Identify which cell holds the provided text, then report its (X, Y) central coordinate. 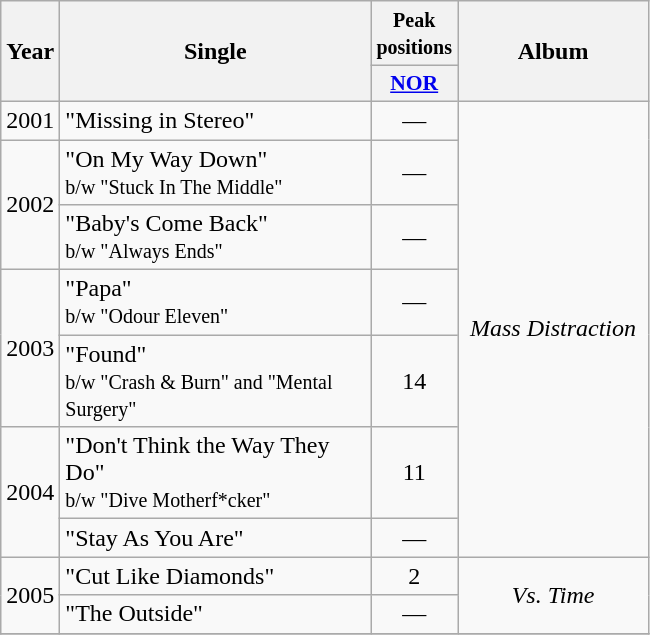
"Cut Like Diamonds" (216, 576)
"Found"b/w "Crash & Burn" and "Mental Surgery" (216, 381)
11 (414, 473)
2004 (30, 492)
Year (30, 52)
2003 (30, 348)
"Don't Think the Way They Do"b/w "Dive Motherf*cker" (216, 473)
"The Outside" (216, 614)
"Papa"b/w "Odour Eleven" (216, 302)
2001 (30, 120)
NOR (414, 84)
Single (216, 52)
14 (414, 381)
"Missing in Stereo" (216, 120)
"Baby's Come Back"b/w "Always Ends" (216, 238)
"On My Way Down"b/w "Stuck In The Middle" (216, 172)
Album (554, 52)
"Stay As You Are" (216, 538)
Vs. Time (554, 595)
Peak positions (414, 34)
2005 (30, 595)
Mass Distraction (554, 328)
2 (414, 576)
2002 (30, 205)
